Locate the cell with the specified text and output its [x, y] center coordinate. 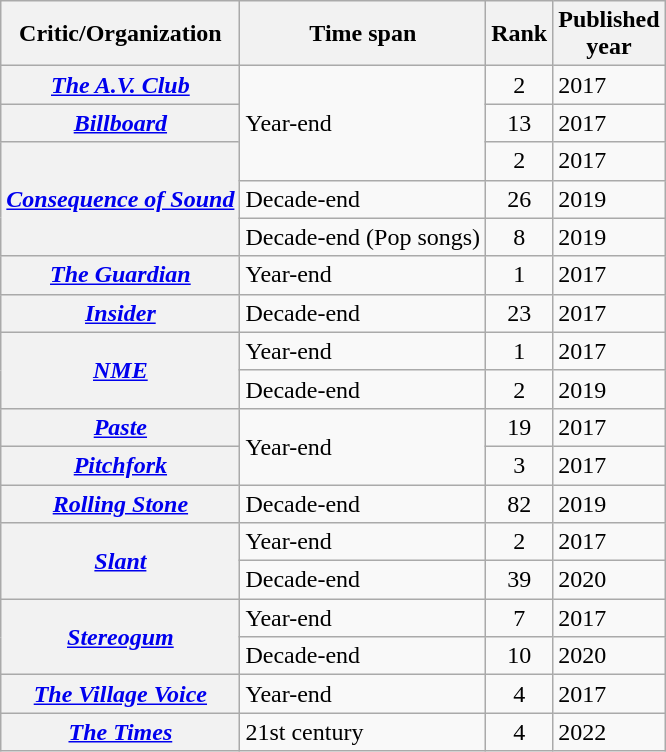
The A.V. Club [120, 85]
82 [520, 503]
26 [520, 199]
The Times [120, 732]
Decade-end (Pop songs) [363, 237]
Publishedyear [609, 34]
Insider [120, 313]
Billboard [120, 123]
23 [520, 313]
10 [520, 656]
Pitchfork [120, 465]
21st century [363, 732]
8 [520, 237]
Paste [120, 427]
Stereogum [120, 637]
13 [520, 123]
2022 [609, 732]
39 [520, 580]
Rank [520, 34]
NME [120, 370]
Slant [120, 561]
Consequence of Sound [120, 199]
The Guardian [120, 275]
Time span [363, 34]
Critic/Organization [120, 34]
7 [520, 618]
Rolling Stone [120, 503]
3 [520, 465]
19 [520, 427]
The Village Voice [120, 694]
